Scan for the cell matching the given text and deliver its [X, Y] coordinate at center. 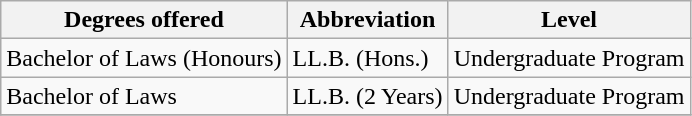
Degrees offered [144, 20]
LL.B. (Hons.) [368, 58]
Bachelor of Laws [144, 96]
Abbreviation [368, 20]
LL.B. (2 Years) [368, 96]
Bachelor of Laws (Honours) [144, 58]
Level [569, 20]
